Return [X, Y] of the center of cell containing provided text 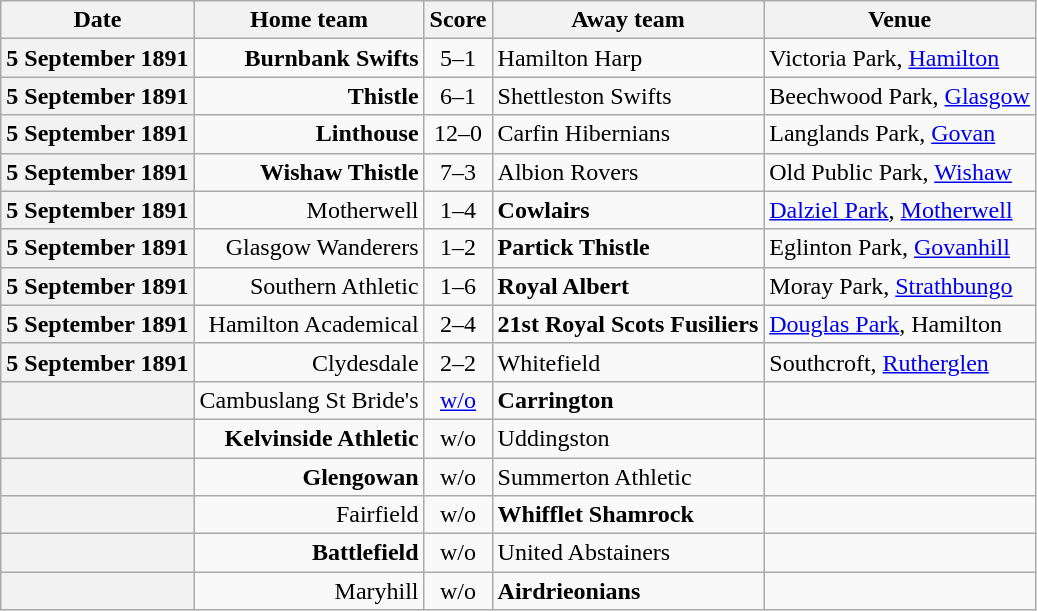
1–2 [458, 248]
Dalziel Park, Motherwell [900, 210]
United Abstainers [628, 553]
21st Royal Scots Fusiliers [628, 324]
1–6 [458, 286]
6–1 [458, 96]
Date [98, 20]
Battlefield [309, 553]
Cowlairs [628, 210]
12–0 [458, 134]
Cambuslang St Bride's [309, 400]
Thistle [309, 96]
Southcroft, Rutherglen [900, 362]
Whifflet Shamrock [628, 515]
Eglinton Park, Govanhill [900, 248]
Fairfield [309, 515]
Glasgow Wanderers [309, 248]
Clydesdale [309, 362]
Shettleston Swifts [628, 96]
Uddingston [628, 438]
2–4 [458, 324]
Beechwood Park, Glasgow [900, 96]
Royal Albert [628, 286]
Summerton Athletic [628, 477]
Hamilton Harp [628, 58]
Langlands Park, Govan [900, 134]
Douglas Park, Hamilton [900, 324]
Victoria Park, Hamilton [900, 58]
Southern Athletic [309, 286]
Kelvinside Athletic [309, 438]
5–1 [458, 58]
Away team [628, 20]
Motherwell [309, 210]
1–4 [458, 210]
Linthouse [309, 134]
Albion Rovers [628, 172]
Burnbank Swifts [309, 58]
Partick Thistle [628, 248]
2–2 [458, 362]
Hamilton Academical [309, 324]
Whitefield [628, 362]
Score [458, 20]
Home team [309, 20]
Airdrieonians [628, 591]
Old Public Park, Wishaw [900, 172]
Maryhill [309, 591]
Glengowan [309, 477]
Carfin Hibernians [628, 134]
7–3 [458, 172]
Venue [900, 20]
Wishaw Thistle [309, 172]
Moray Park, Strathbungo [900, 286]
Carrington [628, 400]
